Return the [x, y] coordinate for the center point of the cell that contains the specified text.  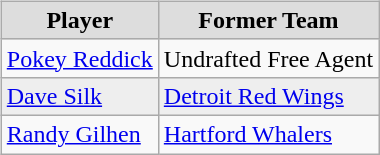
Hartford Whalers [268, 134]
Player [80, 20]
Undrafted Free Agent [268, 58]
Pokey Reddick [80, 58]
Randy Gilhen [80, 134]
Detroit Red Wings [268, 96]
Former Team [268, 20]
Dave Silk [80, 96]
